Provide the (x, y) coordinate of the cell's center where the given text is located.  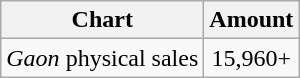
Chart (102, 20)
15,960+ (252, 58)
Gaon physical sales (102, 58)
Amount (252, 20)
